Return the [X, Y] coordinate for the center point of the cell that contains the specified text.  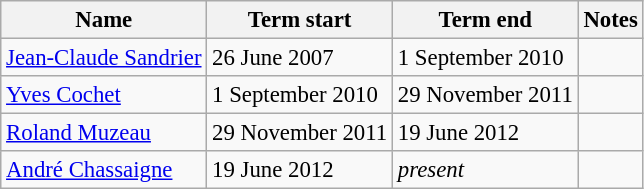
Term end [485, 20]
26 June 2007 [300, 58]
present [485, 170]
Term start [300, 20]
Roland Muzeau [104, 133]
Jean-Claude Sandrier [104, 58]
Yves Cochet [104, 95]
Name [104, 20]
André Chassaigne [104, 170]
Notes [610, 20]
